Search for the cell housing the specified text and yield its (x, y) center coordinate. 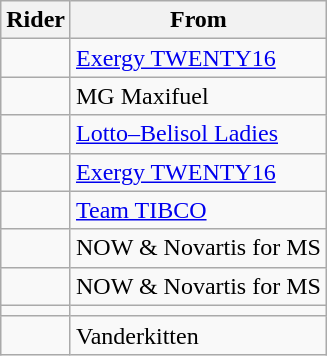
From (198, 20)
MG Maxifuel (198, 96)
Rider (36, 20)
Vanderkitten (198, 335)
Team TIBCO (198, 210)
Lotto–Belisol Ladies (198, 134)
